Output the (x, y) coordinate of the center of the cell containing the given text.  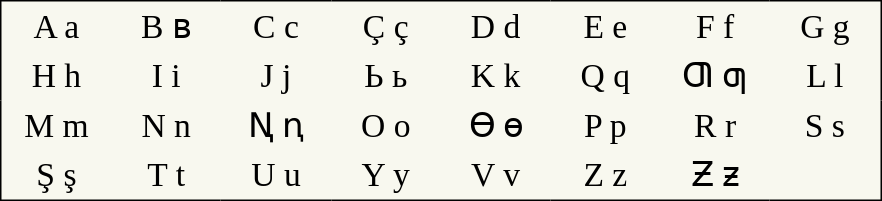
E e (605, 26)
D d (496, 26)
K k (496, 76)
I i (166, 76)
C c (276, 26)
Y y (386, 175)
P p (605, 125)
Z z (605, 175)
Ƶ ƶ (715, 175)
O o (386, 125)
B ʙ (166, 26)
Q q (605, 76)
U u (276, 175)
H h (56, 76)
A a (56, 26)
S s (826, 125)
Ş ş (56, 175)
Ь ь (386, 76)
M m (56, 125)
Ɵ ɵ (496, 125)
Ç ç (386, 26)
L l (826, 76)
T t (166, 175)
Ƣ ƣ (715, 76)
F f (715, 26)
V v (496, 175)
R r (715, 125)
Ꞑ ꞑ (276, 125)
J j (276, 76)
N n (166, 125)
G g (826, 26)
